Output the (X, Y) coordinate of the center of the cell containing the given text.  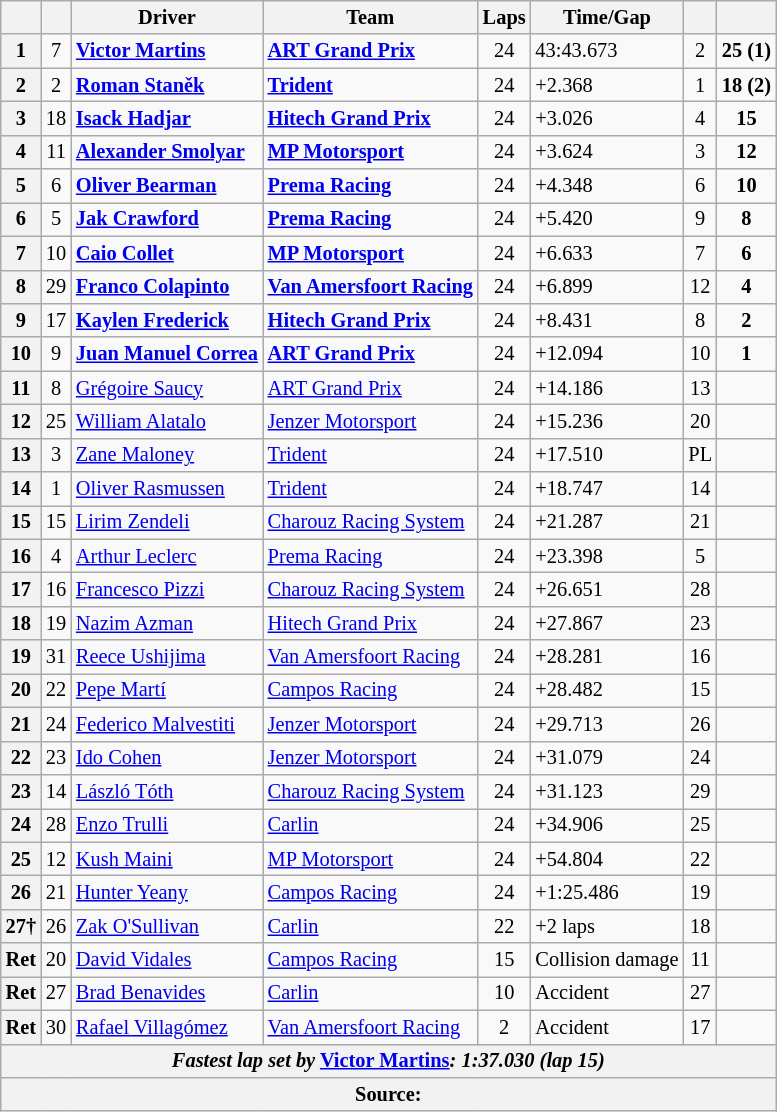
Oliver Bearman (167, 186)
Rafael Villagómez (167, 1027)
+8.431 (608, 320)
Francesco Pizzi (167, 589)
Team (370, 17)
Nazim Azman (167, 623)
+29.713 (608, 724)
Oliver Rasmussen (167, 489)
+3.624 (608, 152)
+5.420 (608, 219)
18 (2) (746, 85)
Hunter Yeany (167, 892)
Laps (504, 17)
Lirim Zendeli (167, 522)
Zane Maloney (167, 455)
+12.094 (608, 354)
+28.482 (608, 690)
Time/Gap (608, 17)
Jak Crawford (167, 219)
30 (56, 1027)
+23.398 (608, 556)
+15.236 (608, 421)
Roman Staněk (167, 85)
+6.633 (608, 253)
Kaylen Frederick (167, 320)
David Vidales (167, 960)
+31.079 (608, 758)
+31.123 (608, 791)
+4.348 (608, 186)
Grégoire Saucy (167, 388)
+3.026 (608, 118)
Federico Malvestiti (167, 724)
Isack Hadjar (167, 118)
Arthur Leclerc (167, 556)
Juan Manuel Correa (167, 354)
Reece Ushijima (167, 657)
William Alatalo (167, 421)
+2.368 (608, 85)
+34.906 (608, 825)
25 (1) (746, 51)
27† (21, 926)
43:43.673 (608, 51)
+26.651 (608, 589)
Ido Cohen (167, 758)
Franco Colapinto (167, 287)
+28.281 (608, 657)
Source: (388, 1094)
Fastest lap set by Victor Martins: 1:37.030 (lap 15) (388, 1061)
+21.287 (608, 522)
Driver (167, 17)
Caio Collet (167, 253)
Pepe Martí (167, 690)
Collision damage (608, 960)
Enzo Trulli (167, 825)
31 (56, 657)
László Tóth (167, 791)
Kush Maini (167, 859)
Zak O'Sullivan (167, 926)
+54.804 (608, 859)
+27.867 (608, 623)
+2 laps (608, 926)
+18.747 (608, 489)
+17.510 (608, 455)
Alexander Smolyar (167, 152)
+1:25.486 (608, 892)
+14.186 (608, 388)
PL (700, 455)
+6.899 (608, 287)
Brad Benavides (167, 993)
Victor Martins (167, 51)
